Provide the (x, y) coordinate of the cell's center where the given text is located.  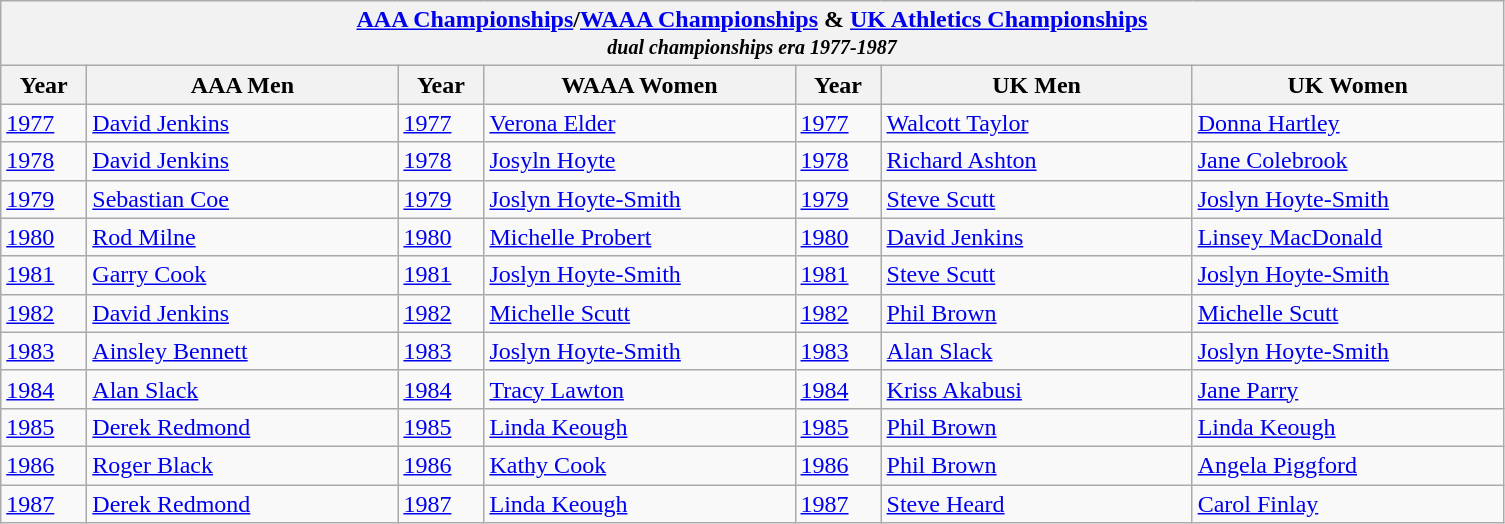
UK Men (1036, 85)
Donna Hartley (1348, 123)
UK Women (1348, 85)
Tracy Lawton (640, 389)
Kathy Cook (640, 465)
AAA Championships/WAAA Championships & UK Athletics Championshipsdual championships era 1977-1987 (752, 34)
Angela Piggford (1348, 465)
Michelle Probert (640, 237)
Steve Heard (1036, 503)
Walcott Taylor (1036, 123)
Ainsley Bennett (242, 351)
Sebastian Coe (242, 199)
AAA Men (242, 85)
Verona Elder (640, 123)
Garry Cook (242, 275)
Jane Parry (1348, 389)
Jane Colebrook (1348, 161)
Josyln Hoyte (640, 161)
Roger Black (242, 465)
Kriss Akabusi (1036, 389)
Richard Ashton (1036, 161)
Linsey MacDonald (1348, 237)
Carol Finlay (1348, 503)
Rod Milne (242, 237)
WAAA Women (640, 85)
